Return the (x, y) coordinate for the center point of the cell that contains the specified text.  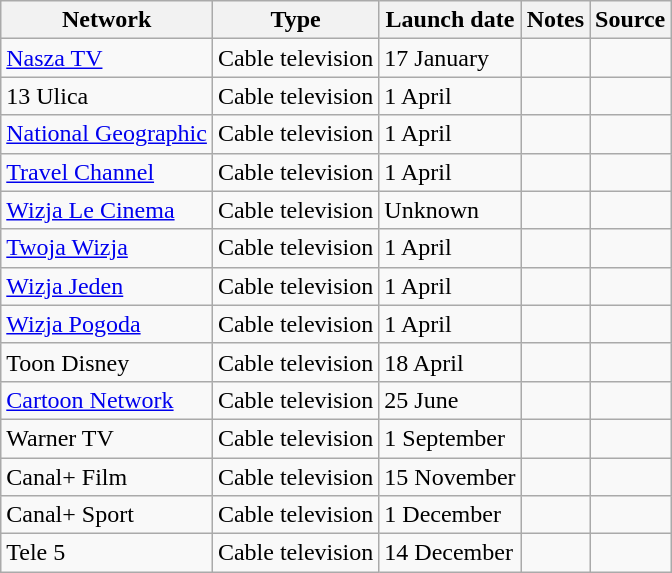
Toon Disney (107, 362)
Nasza TV (107, 58)
14 December (450, 553)
Wizja Le Cinema (107, 210)
Wizja Pogoda (107, 324)
Canal+ Film (107, 477)
Travel Channel (107, 172)
18 April (450, 362)
1 December (450, 515)
17 January (450, 58)
Source (630, 20)
25 June (450, 400)
Notes (555, 20)
Tele 5 (107, 553)
Network (107, 20)
Unknown (450, 210)
15 November (450, 477)
Cartoon Network (107, 400)
13 Ulica (107, 96)
Launch date (450, 20)
National Geographic (107, 134)
Warner TV (107, 438)
Twoja Wizja (107, 248)
Canal+ Sport (107, 515)
Type (295, 20)
1 September (450, 438)
Wizja Jeden (107, 286)
